Output the (x, y) coordinate of the center of the cell containing the given text.  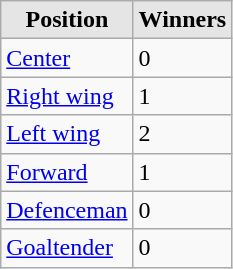
2 (182, 134)
Winners (182, 20)
Right wing (67, 96)
Position (67, 20)
Goaltender (67, 248)
Defenceman (67, 210)
Center (67, 58)
Left wing (67, 134)
Forward (67, 172)
